Return the [X, Y] coordinate for the center point of the cell that contains the specified text.  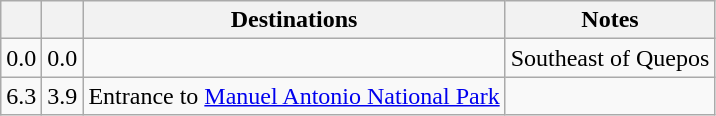
Southeast of Quepos [610, 58]
3.9 [62, 96]
Entrance to Manuel Antonio National Park [294, 96]
Notes [610, 20]
6.3 [22, 96]
Destinations [294, 20]
